Extract the (X, Y) coordinate from the center of the cell holding the provided text.  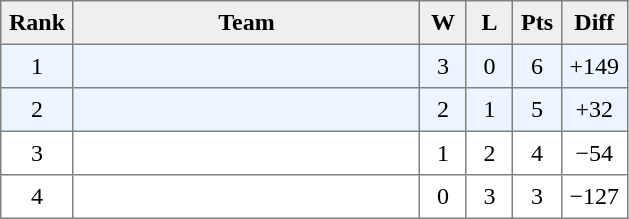
6 (537, 66)
−127 (594, 197)
+149 (594, 66)
−54 (594, 153)
W (443, 23)
5 (537, 110)
Rank (38, 23)
L (489, 23)
Team (246, 23)
Diff (594, 23)
Pts (537, 23)
+32 (594, 110)
